Detect which cell encompasses the target text, then output its (X, Y) center coordinate. 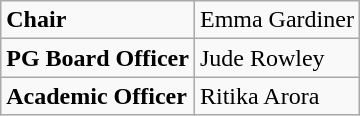
Ritika Arora (276, 96)
PG Board Officer (98, 58)
Jude Rowley (276, 58)
Chair (98, 20)
Academic Officer (98, 96)
Emma Gardiner (276, 20)
